Output the (x, y) coordinate of the center of the cell containing the given text.  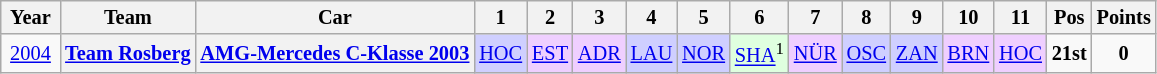
9 (917, 17)
5 (704, 17)
Points (1124, 17)
4 (652, 17)
0 (1124, 54)
Pos (1070, 17)
LAU (652, 54)
BRN (969, 54)
ZAN (917, 54)
NOR (704, 54)
10 (969, 17)
Year (31, 17)
Team Rosberg (128, 54)
11 (1020, 17)
3 (600, 17)
8 (866, 17)
NÜR (816, 54)
6 (760, 17)
1 (500, 17)
2004 (31, 54)
SHA1 (760, 54)
21st (1070, 54)
Team (128, 17)
2 (550, 17)
OSC (866, 54)
AMG-Mercedes C-Klasse 2003 (334, 54)
ADR (600, 54)
EST (550, 54)
Car (334, 17)
7 (816, 17)
